Scan for the cell matching the given text and deliver its (X, Y) coordinate at center. 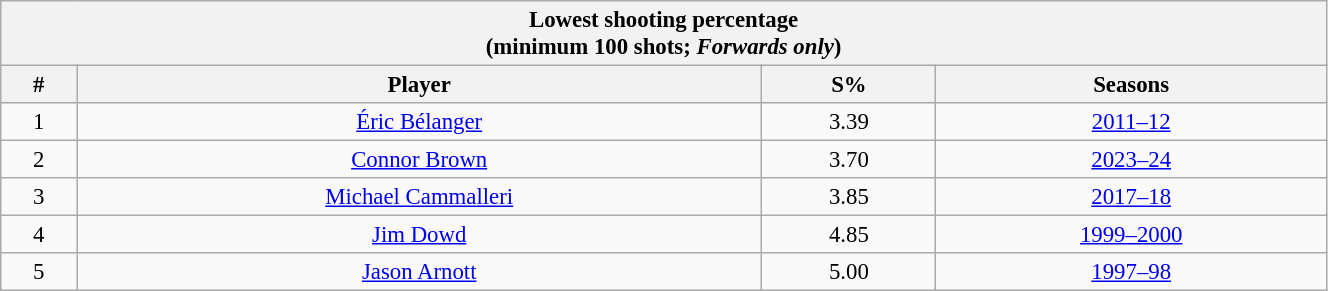
2023–24 (1131, 160)
Lowest shooting percentage(minimum 100 shots; Forwards only) (664, 34)
2 (39, 160)
Player (420, 85)
4.85 (849, 235)
3.85 (849, 197)
Jim Dowd (420, 235)
S% (849, 85)
Connor Brown (420, 160)
3.70 (849, 160)
Éric Bélanger (420, 122)
1 (39, 122)
# (39, 85)
2017–18 (1131, 197)
1999–2000 (1131, 235)
4 (39, 235)
Seasons (1131, 85)
3 (39, 197)
Michael Cammalleri (420, 197)
3.39 (849, 122)
2011–12 (1131, 122)
